Output the [x, y] coordinate of the center of the cell containing the given text.  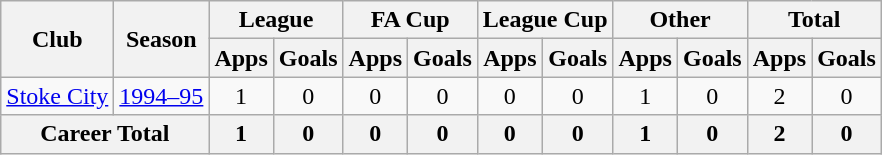
League [276, 20]
Total [814, 20]
Other [680, 20]
Club [58, 39]
Stoke City [58, 96]
League Cup [545, 20]
1994–95 [162, 96]
FA Cup [410, 20]
Career Total [105, 134]
Season [162, 39]
